Return (x, y) of the center of cell containing provided text 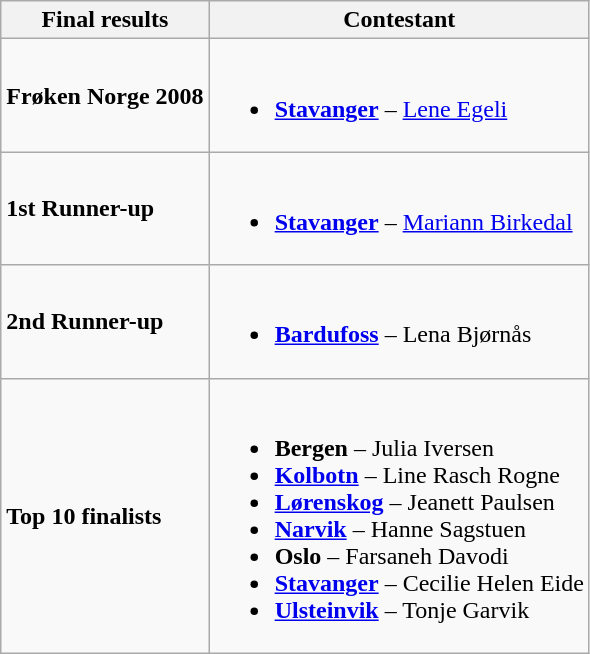
Final results (105, 20)
Top 10 finalists (105, 516)
1st Runner-up (105, 208)
Stavanger – Mariann Birkedal (399, 208)
Bardufoss – Lena Bjørnås (399, 322)
Stavanger – Lene Egeli (399, 96)
Contestant (399, 20)
Frøken Norge 2008 (105, 96)
2nd Runner-up (105, 322)
